Locate the cell with the specified text and output its (X, Y) center coordinate. 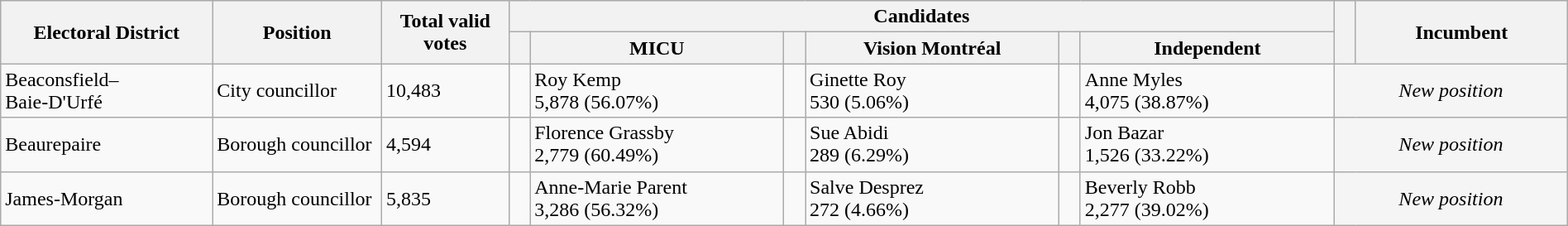
Sue Abidi289 (6.29%) (933, 144)
Beaurepaire (107, 144)
10,483 (446, 91)
Beverly Robb2,277 (39.02%) (1207, 199)
Position (298, 32)
Anne-Marie Parent3,286 (56.32%) (657, 199)
Roy Kemp5,878 (56.07%) (657, 91)
4,594 (446, 144)
Candidates (921, 17)
Anne Myles4,075 (38.87%) (1207, 91)
Ginette Roy530 (5.06%) (933, 91)
Total valid votes (446, 32)
Florence Grassby2,779 (60.49%) (657, 144)
5,835 (446, 199)
Jon Bazar1,526 (33.22%) (1207, 144)
Salve Desprez272 (4.66%) (933, 199)
Incumbent (1461, 32)
Electoral District (107, 32)
Beaconsfield–Baie-D'Urfé (107, 91)
Vision Montréal (933, 48)
MICU (657, 48)
James-Morgan (107, 199)
Independent (1207, 48)
City councillor (298, 91)
